From the cell containing the given text, extract its center point as [x, y] coordinate. 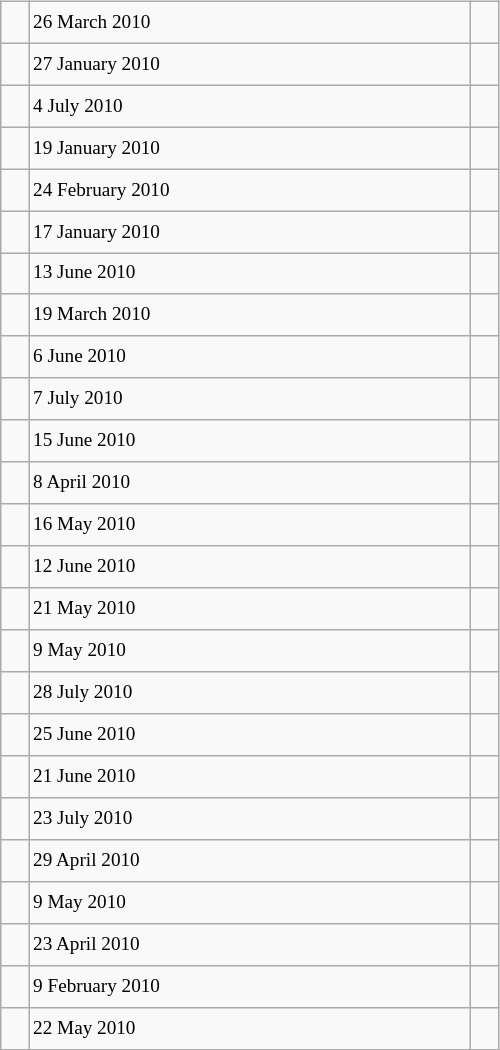
15 June 2010 [249, 441]
21 May 2010 [249, 609]
9 February 2010 [249, 986]
29 April 2010 [249, 861]
27 January 2010 [249, 64]
6 June 2010 [249, 357]
23 April 2010 [249, 944]
12 June 2010 [249, 567]
7 July 2010 [249, 399]
24 February 2010 [249, 190]
28 July 2010 [249, 693]
17 January 2010 [249, 232]
8 April 2010 [249, 483]
26 March 2010 [249, 22]
13 June 2010 [249, 274]
16 May 2010 [249, 525]
25 June 2010 [249, 735]
21 June 2010 [249, 777]
22 May 2010 [249, 1028]
23 July 2010 [249, 819]
19 January 2010 [249, 148]
19 March 2010 [249, 315]
4 July 2010 [249, 106]
